Pinpoint the cell where the given text exists, returning its (x, y) midpoint coordinate. 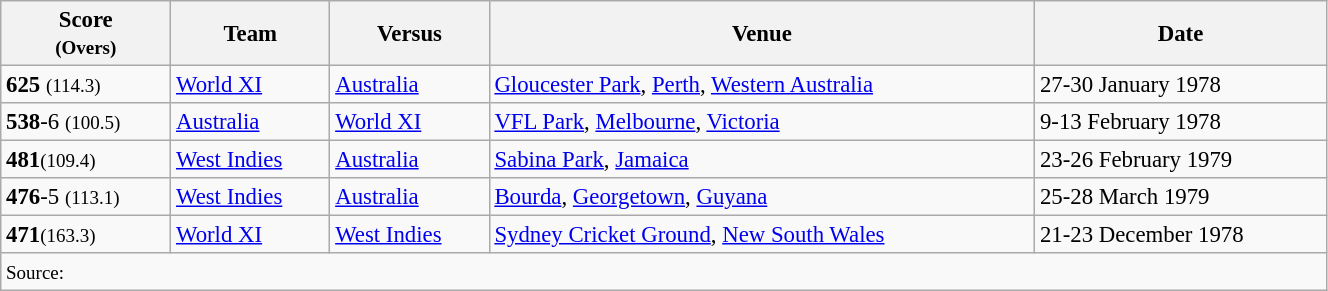
25-28 March 1979 (1181, 197)
Venue (762, 34)
Gloucester Park, Perth, Western Australia (762, 85)
VFL Park, Melbourne, Victoria (762, 122)
Team (250, 34)
Bourda, Georgetown, Guyana (762, 197)
27-30 January 1978 (1181, 85)
471(163.3) (86, 235)
Score (Overs) (86, 34)
23-26 February 1979 (1181, 160)
Sabina Park, Jamaica (762, 160)
21-23 December 1978 (1181, 235)
Date (1181, 34)
Sydney Cricket Ground, New South Wales (762, 235)
476-5 (113.1) (86, 197)
9-13 February 1978 (1181, 122)
481(109.4) (86, 160)
625 (114.3) (86, 85)
538-6 (100.5) (86, 122)
Versus (410, 34)
